Capture the cell that displays the provided text and extract its [x, y] central coordinate. 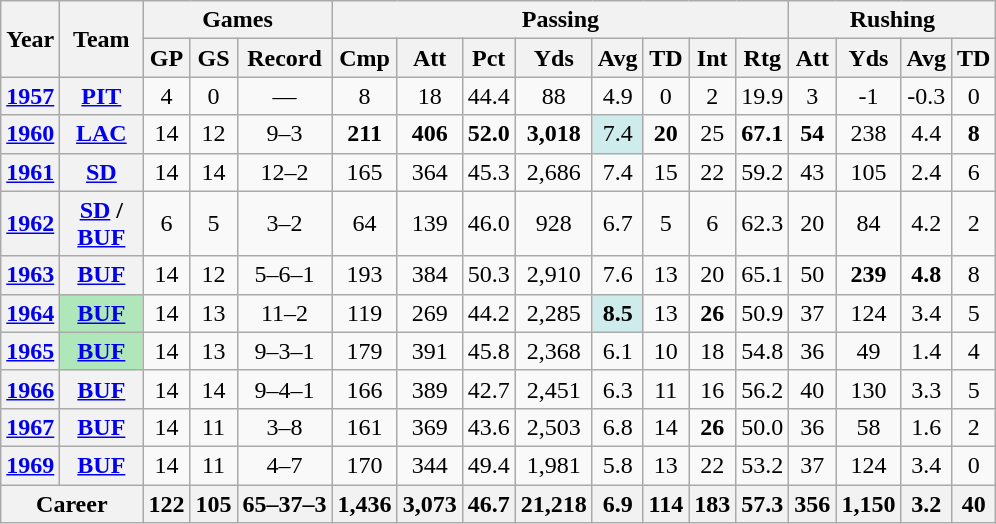
1,981 [554, 465]
25 [712, 134]
42.7 [488, 389]
364 [430, 172]
179 [364, 351]
4.2 [926, 224]
12–2 [284, 172]
170 [364, 465]
43.6 [488, 427]
15 [666, 172]
11–2 [284, 313]
114 [666, 503]
6.3 [618, 389]
344 [430, 465]
1964 [30, 313]
16 [712, 389]
49.4 [488, 465]
2,686 [554, 172]
4.4 [926, 134]
3,073 [430, 503]
1967 [30, 427]
2.4 [926, 172]
62.3 [762, 224]
44.4 [488, 96]
50 [812, 275]
45.8 [488, 351]
356 [812, 503]
45.3 [488, 172]
59.2 [762, 172]
84 [868, 224]
5–6–1 [284, 275]
Passing [560, 20]
1957 [30, 96]
130 [868, 389]
9–4–1 [284, 389]
9–3 [284, 134]
65.1 [762, 275]
6.8 [618, 427]
3.2 [926, 503]
50.9 [762, 313]
52.0 [488, 134]
-1 [868, 96]
928 [554, 224]
369 [430, 427]
183 [712, 503]
21,218 [554, 503]
8.5 [618, 313]
193 [364, 275]
6.7 [618, 224]
161 [364, 427]
Career [72, 503]
239 [868, 275]
3,018 [554, 134]
19.9 [762, 96]
Year [30, 39]
50.0 [762, 427]
1963 [30, 275]
Record [284, 58]
5.8 [618, 465]
4.9 [618, 96]
4.8 [926, 275]
54 [812, 134]
3 [812, 96]
1,150 [868, 503]
88 [554, 96]
58 [868, 427]
54.8 [762, 351]
3–2 [284, 224]
122 [166, 503]
50.3 [488, 275]
1.4 [926, 351]
44.2 [488, 313]
165 [364, 172]
SD / BUF [102, 224]
49 [868, 351]
1965 [30, 351]
GP [166, 58]
64 [364, 224]
1,436 [364, 503]
1.6 [926, 427]
2,368 [554, 351]
4–7 [284, 465]
2,285 [554, 313]
SD [102, 172]
46.0 [488, 224]
2,451 [554, 389]
391 [430, 351]
10 [666, 351]
56.2 [762, 389]
1962 [30, 224]
6.9 [618, 503]
PIT [102, 96]
65–37–3 [284, 503]
GS [214, 58]
LAC [102, 134]
166 [364, 389]
Team [102, 39]
1966 [30, 389]
1969 [30, 465]
3.3 [926, 389]
119 [364, 313]
139 [430, 224]
Cmp [364, 58]
384 [430, 275]
Pct [488, 58]
67.1 [762, 134]
406 [430, 134]
3–8 [284, 427]
Rushing [892, 20]
6.1 [618, 351]
53.2 [762, 465]
2,910 [554, 275]
46.7 [488, 503]
1960 [30, 134]
— [284, 96]
269 [430, 313]
-0.3 [926, 96]
43 [812, 172]
211 [364, 134]
9–3–1 [284, 351]
Rtg [762, 58]
Int [712, 58]
57.3 [762, 503]
2,503 [554, 427]
238 [868, 134]
1961 [30, 172]
7.6 [618, 275]
389 [430, 389]
Games [238, 20]
